Output the (X, Y) coordinate of the center of the cell containing the given text.  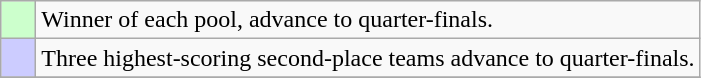
Three highest-scoring second-place teams advance to quarter-finals. (368, 58)
Winner of each pool, advance to quarter-finals. (368, 20)
